Search for the cell housing the specified text and yield its (X, Y) center coordinate. 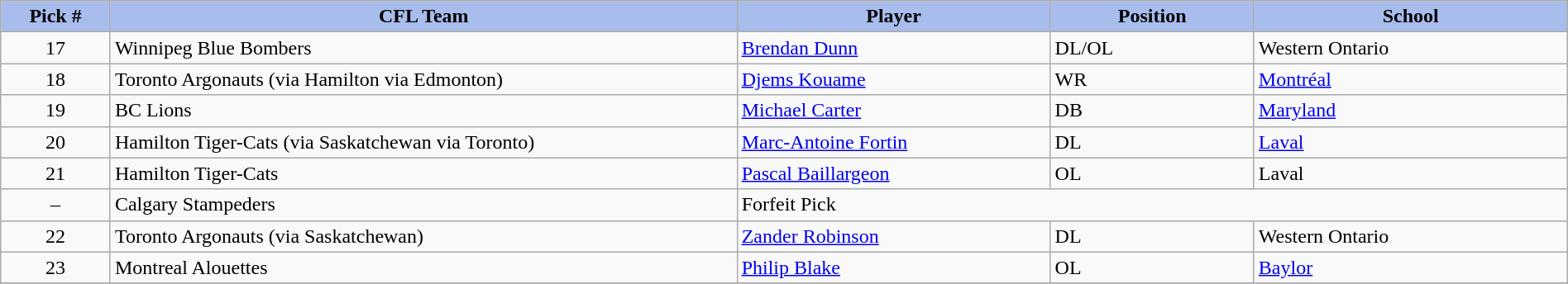
Michael Carter (893, 111)
BC Lions (423, 111)
Hamilton Tiger-Cats (423, 173)
CFL Team (423, 17)
Winnipeg Blue Bombers (423, 48)
22 (56, 236)
21 (56, 173)
Forfeit Pick (1152, 205)
WR (1152, 79)
23 (56, 267)
Player (893, 17)
Marc-Antoine Fortin (893, 142)
Toronto Argonauts (via Hamilton via Edmonton) (423, 79)
20 (56, 142)
19 (56, 111)
18 (56, 79)
Hamilton Tiger-Cats (via Saskatchewan via Toronto) (423, 142)
Zander Robinson (893, 236)
Djems Kouame (893, 79)
Montreal Alouettes (423, 267)
School (1411, 17)
Pascal Baillargeon (893, 173)
DL/OL (1152, 48)
Brendan Dunn (893, 48)
Philip Blake (893, 267)
Baylor (1411, 267)
– (56, 205)
Montréal (1411, 79)
Position (1152, 17)
Pick # (56, 17)
Maryland (1411, 111)
Calgary Stampeders (423, 205)
DB (1152, 111)
Toronto Argonauts (via Saskatchewan) (423, 236)
17 (56, 48)
